Identify which cell holds the provided text, then report its [X, Y] central coordinate. 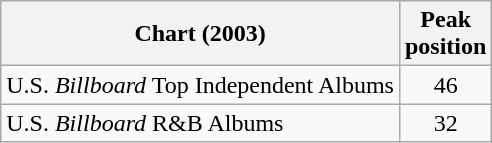
32 [445, 123]
U.S. Billboard Top Independent Albums [200, 85]
U.S. Billboard R&B Albums [200, 123]
46 [445, 85]
Peakposition [445, 34]
Chart (2003) [200, 34]
